Return (X, Y) of the center of cell containing provided text 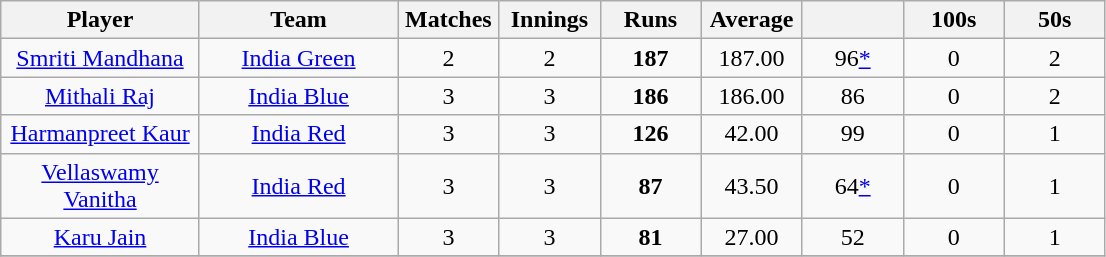
187 (650, 58)
Mithali Raj (100, 96)
India Green (298, 58)
64* (852, 186)
186.00 (752, 96)
99 (852, 134)
42.00 (752, 134)
Smriti Mandhana (100, 58)
Vellaswamy Vanitha (100, 186)
Harmanpreet Kaur (100, 134)
Innings (550, 20)
186 (650, 96)
Player (100, 20)
43.50 (752, 186)
100s (954, 20)
96* (852, 58)
50s (1054, 20)
27.00 (752, 237)
187.00 (752, 58)
81 (650, 237)
86 (852, 96)
126 (650, 134)
Average (752, 20)
52 (852, 237)
Team (298, 20)
Matches (448, 20)
87 (650, 186)
Runs (650, 20)
Karu Jain (100, 237)
